Determine the (X, Y) coordinate at the center of the cell enclosing the given text.  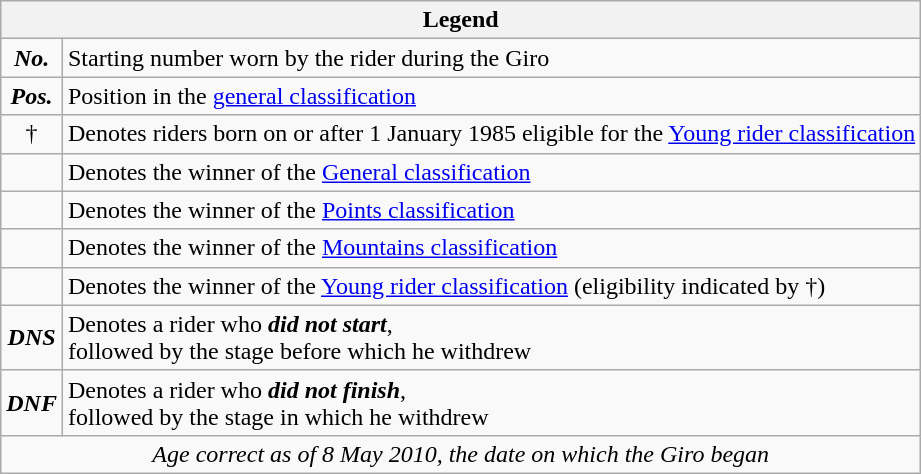
Denotes the winner of the General classification (491, 172)
Denotes riders born on or after 1 January 1985 eligible for the Young rider classification (491, 134)
Starting number worn by the rider during the Giro (491, 58)
Denotes a rider who did not finish,followed by the stage in which he withdrew (491, 402)
† (32, 134)
No. (32, 58)
Pos. (32, 96)
Denotes the winner of the Points classification (491, 210)
DNF (32, 402)
Age correct as of 8 May 2010, the date on which the Giro began (461, 454)
Legend (461, 20)
Denotes the winner of the Young rider classification (eligibility indicated by †) (491, 286)
Denotes the winner of the Mountains classification (491, 248)
Denotes a rider who did not start,followed by the stage before which he withdrew (491, 338)
Position in the general classification (491, 96)
DNS (32, 338)
